From the cell containing the given text, extract its center point as [x, y] coordinate. 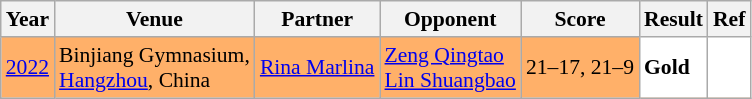
Gold [674, 68]
Ref [729, 19]
Score [580, 19]
Binjiang Gymnasium,Hangzhou, China [154, 68]
Year [28, 19]
2022 [28, 68]
21–17, 21–9 [580, 68]
Zeng Qingtao Lin Shuangbao [450, 68]
Result [674, 19]
Rina Marlina [318, 68]
Opponent [450, 19]
Venue [154, 19]
Partner [318, 19]
